Scan for the cell matching the given text and deliver its (X, Y) coordinate at center. 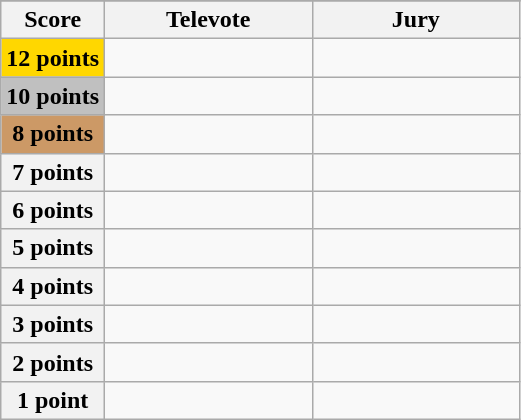
1 point (53, 400)
6 points (53, 210)
5 points (53, 248)
10 points (53, 96)
4 points (53, 286)
Score (53, 20)
Televote (209, 20)
8 points (53, 134)
12 points (53, 58)
7 points (53, 172)
Jury (416, 20)
3 points (53, 324)
2 points (53, 362)
